Identify which cell holds the provided text, then report its [X, Y] central coordinate. 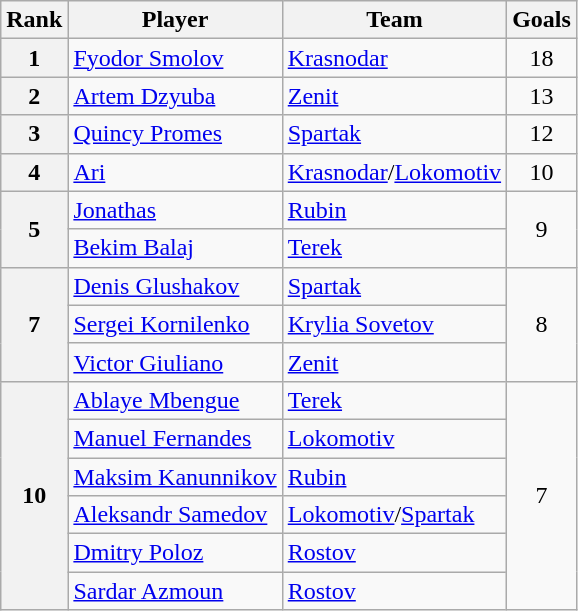
Ablaye Mbengue [175, 400]
3 [34, 134]
Goals [542, 20]
4 [34, 172]
Lokomotiv [394, 438]
8 [542, 324]
Dmitry Poloz [175, 553]
12 [542, 134]
9 [542, 229]
Manuel Fernandes [175, 438]
Rank [34, 20]
Krasnodar/Lokomotiv [394, 172]
Team [394, 20]
Sergei Kornilenko [175, 324]
18 [542, 58]
5 [34, 229]
13 [542, 96]
Jonathas [175, 210]
Krylia Sovetov [394, 324]
Player [175, 20]
Fyodor Smolov [175, 58]
Bekim Balaj [175, 248]
Krasnodar [394, 58]
Denis Glushakov [175, 286]
Sardar Azmoun [175, 591]
1 [34, 58]
Artem Dzyuba [175, 96]
Quincy Promes [175, 134]
Victor Giuliano [175, 362]
Maksim Kanunnikov [175, 477]
Aleksandr Samedov [175, 515]
Lokomotiv/Spartak [394, 515]
2 [34, 96]
Ari [175, 172]
